Search for the cell housing the specified text and yield its (x, y) center coordinate. 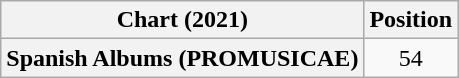
Position (411, 20)
54 (411, 58)
Spanish Albums (PROMUSICAE) (182, 58)
Chart (2021) (182, 20)
